Return (X, Y) of the center of cell containing provided text 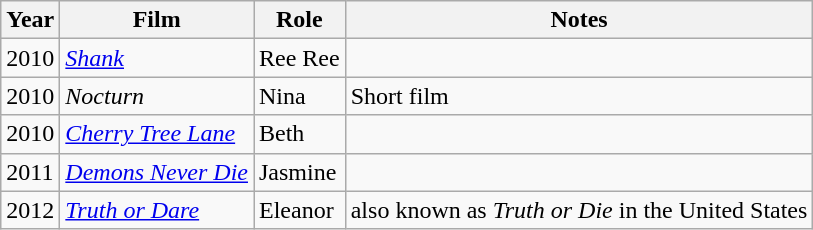
also known as Truth or Die in the United States (579, 210)
Beth (300, 134)
2011 (30, 172)
2012 (30, 210)
Notes (579, 20)
Ree Ree (300, 58)
Role (300, 20)
Film (157, 20)
Short film (579, 96)
Truth or Dare (157, 210)
Year (30, 20)
Eleanor (300, 210)
Jasmine (300, 172)
Shank (157, 58)
Nocturn (157, 96)
Nina (300, 96)
Demons Never Die (157, 172)
Cherry Tree Lane (157, 134)
